Extract the (X, Y) coordinate from the center of the cell holding the provided text.  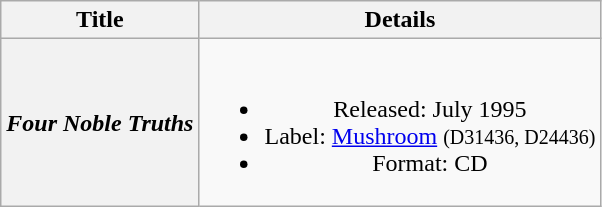
Four Noble Truths (100, 122)
Released: July 1995Label: Mushroom (D31436, D24436)Format: CD (400, 122)
Details (400, 20)
Title (100, 20)
